Detect which cell encompasses the target text, then output its [X, Y] center coordinate. 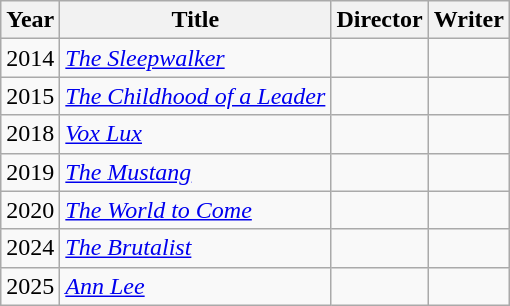
The Brutalist [196, 248]
2025 [30, 286]
The Mustang [196, 172]
2020 [30, 210]
Year [30, 20]
2019 [30, 172]
2014 [30, 58]
Title [196, 20]
The Childhood of a Leader [196, 96]
2024 [30, 248]
2018 [30, 134]
Vox Lux [196, 134]
Writer [468, 20]
Ann Lee [196, 286]
2015 [30, 96]
The World to Come [196, 210]
The Sleepwalker [196, 58]
Director [380, 20]
